Detect which cell encompasses the target text, then output its (x, y) center coordinate. 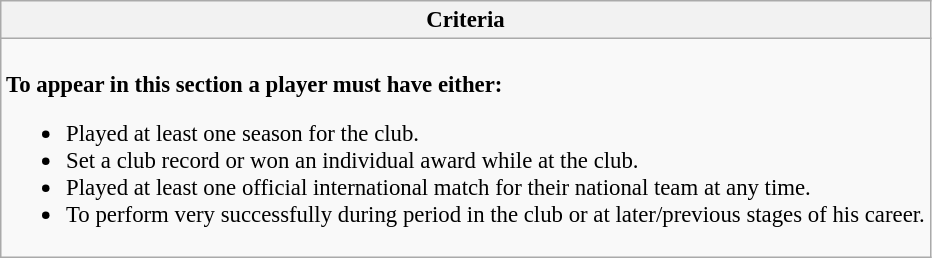
Criteria (466, 20)
